Identify which cell holds the provided text, then report its [x, y] central coordinate. 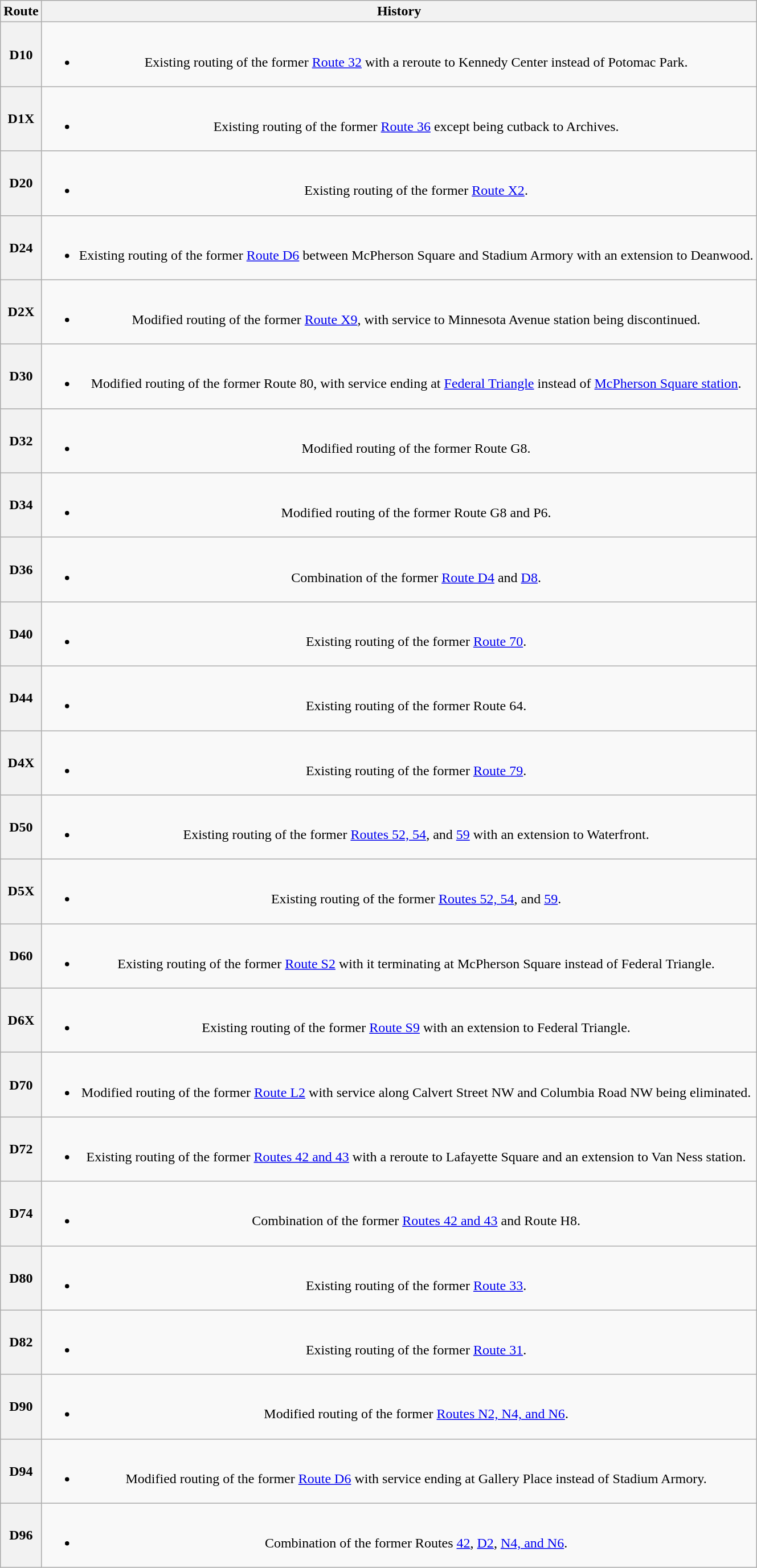
Existing routing of the former Routes 42 and 43 with a reroute to Lafayette Square and an extension to Van Ness station. [399, 1149]
History [399, 11]
Modified routing of the former Route L2 with service along Calvert Street NW and Columbia Road NW being eliminated. [399, 1084]
D1X [21, 118]
Existing routing of the former Route 70. [399, 633]
D82 [21, 1342]
Existing routing of the former Route 64. [399, 698]
Existing routing of the former Route D6 between McPherson Square and Stadium Armory with an extension to Deanwood. [399, 247]
D2X [21, 312]
Combination of the former Routes 42 and 43 and Route H8. [399, 1213]
D6X [21, 1021]
Existing routing of the former Routes 52, 54, and 59. [399, 892]
D32 [21, 441]
D80 [21, 1278]
D70 [21, 1084]
D4X [21, 762]
D94 [21, 1471]
Existing routing of the former Route 79. [399, 762]
Existing routing of the former Route X2. [399, 183]
Modified routing of the former Route X9, with service to Minnesota Avenue station being discontinued. [399, 312]
D24 [21, 247]
Modified routing of the former Route G8. [399, 441]
Existing routing of the former Route 36 except being cutback to Archives. [399, 118]
D20 [21, 183]
Existing routing of the former Route S2 with it terminating at McPherson Square instead of Federal Triangle. [399, 956]
D50 [21, 827]
Route [21, 11]
D72 [21, 1149]
Existing routing of the former Route 31. [399, 1342]
Existing routing of the former Route 32 with a reroute to Kennedy Center instead of Potomac Park. [399, 55]
Combination of the former Routes 42, D2, N4, and N6. [399, 1536]
D60 [21, 956]
D10 [21, 55]
D40 [21, 633]
Combination of the former Route D4 and D8. [399, 570]
Existing routing of the former Route S9 with an extension to Federal Triangle. [399, 1021]
Modified routing of the former Route 80, with service ending at Federal Triangle instead of McPherson Square station. [399, 376]
D74 [21, 1213]
Existing routing of the former Route 33. [399, 1278]
D30 [21, 376]
D34 [21, 505]
Modified routing of the former Routes N2, N4, and N6. [399, 1407]
D44 [21, 698]
Modified routing of the former Route D6 with service ending at Gallery Place instead of Stadium Armory. [399, 1471]
Existing routing of the former Routes 52, 54, and 59 with an extension to Waterfront. [399, 827]
D5X [21, 892]
D36 [21, 570]
D90 [21, 1407]
D96 [21, 1536]
Modified routing of the former Route G8 and P6. [399, 505]
